Capture the cell that displays the provided text and extract its [x, y] central coordinate. 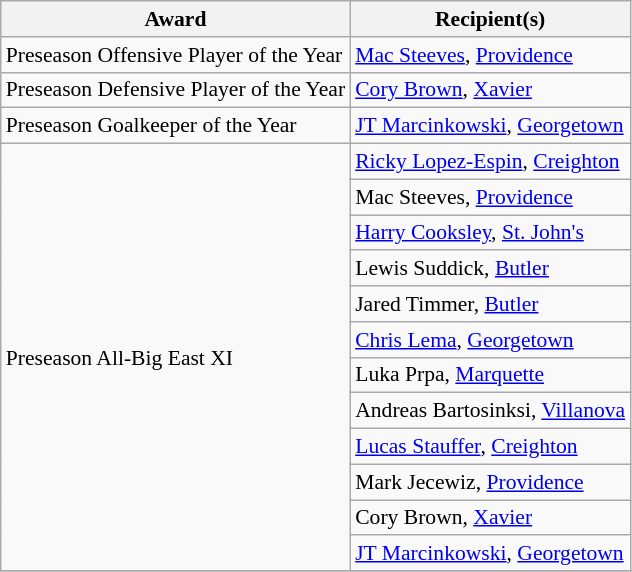
Preseason Offensive Player of the Year [176, 55]
Luka Prpa, Marquette [490, 375]
Lucas Stauffer, Creighton [490, 447]
Andreas Bartosinksi, Villanova [490, 411]
Preseason Goalkeeper of the Year [176, 126]
Harry Cooksley, St. John's [490, 233]
Chris Lema, Georgetown [490, 340]
Recipient(s) [490, 19]
Lewis Suddick, Butler [490, 269]
Preseason Defensive Player of the Year [176, 90]
Preseason All-Big East XI [176, 358]
Mark Jecewiz, Providence [490, 482]
Award [176, 19]
Jared Timmer, Butler [490, 304]
Ricky Lopez-Espin, Creighton [490, 162]
